Find where the given text appears and provide that cell's center as (X, Y) coordinate. 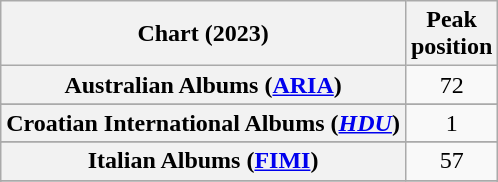
Chart (2023) (204, 34)
Croatian International Albums (HDU) (204, 123)
Italian Albums (FIMI) (204, 161)
Peakposition (451, 34)
57 (451, 161)
Australian Albums (ARIA) (204, 85)
1 (451, 123)
72 (451, 85)
